Output the [x, y] coordinate of the center of the cell containing the given text.  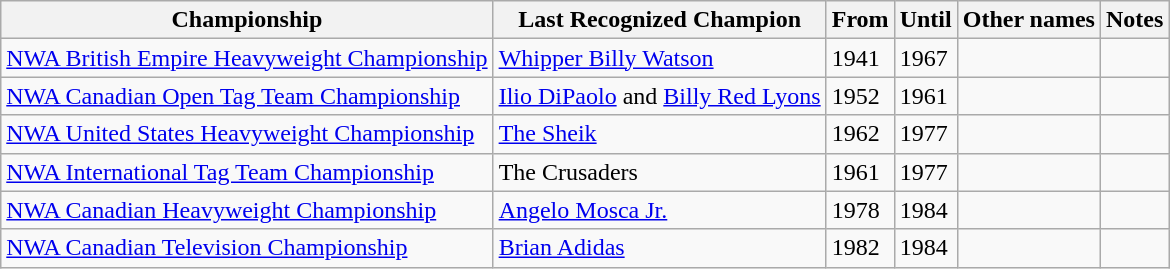
NWA British Empire Heavyweight Championship [247, 58]
Notes [1134, 20]
1962 [860, 134]
Last Recognized Champion [660, 20]
1967 [926, 58]
Brian Adidas [660, 248]
1982 [860, 248]
1978 [860, 210]
Other names [1028, 20]
From [860, 20]
NWA International Tag Team Championship [247, 172]
NWA Canadian Open Tag Team Championship [247, 96]
The Sheik [660, 134]
NWA Canadian Television Championship [247, 248]
The Crusaders [660, 172]
Until [926, 20]
Angelo Mosca Jr. [660, 210]
NWA United States Heavyweight Championship [247, 134]
Ilio DiPaolo and Billy Red Lyons [660, 96]
Championship [247, 20]
1952 [860, 96]
1941 [860, 58]
Whipper Billy Watson [660, 58]
NWA Canadian Heavyweight Championship [247, 210]
